For the text-containing cell, return its midpoint in (x, y) coordinate format. 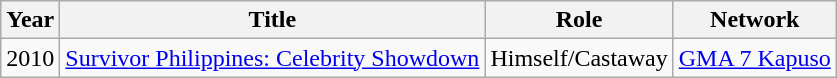
Year (30, 20)
GMA 7 Kapuso (754, 58)
Himself/Castaway (579, 58)
2010 (30, 58)
Role (579, 20)
Survivor Philippines: Celebrity Showdown (272, 58)
Network (754, 20)
Title (272, 20)
